Find where the given text appears and provide that cell's center as (X, Y) coordinate. 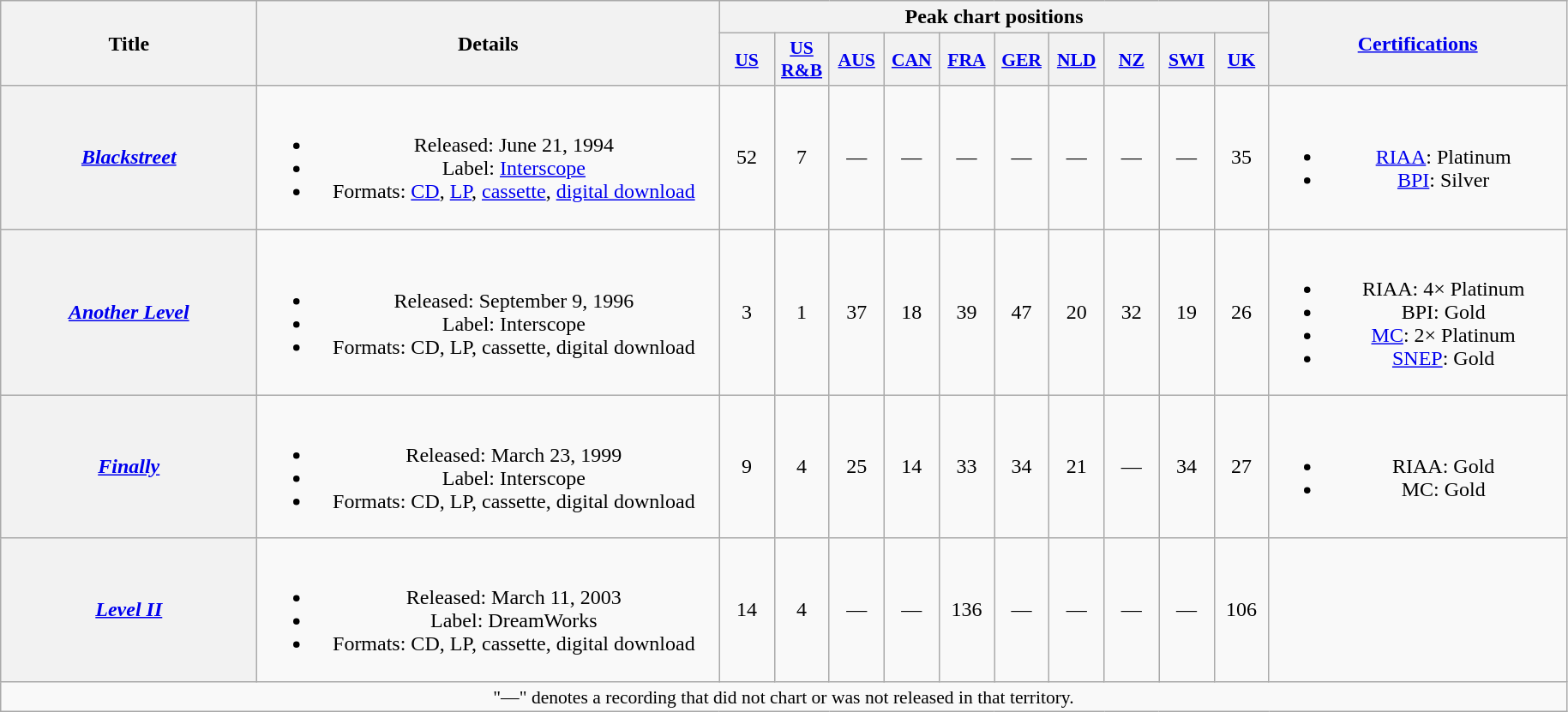
RIAA: GoldMC: Gold (1418, 466)
RIAA: PlatinumBPI: Silver (1418, 158)
GER (1022, 60)
Released: June 21, 1994Label: InterscopeFormats: CD, LP, cassette, digital download (489, 158)
UK (1241, 60)
"—" denotes a recording that did not chart or was not released in that territory. (784, 697)
47 (1022, 312)
Released: March 23, 1999Label: InterscopeFormats: CD, LP, cassette, digital download (489, 466)
106 (1241, 610)
CAN (911, 60)
Another Level (129, 312)
18 (911, 312)
AUS (856, 60)
SWI (1187, 60)
136 (966, 610)
1 (802, 312)
Finally (129, 466)
20 (1077, 312)
Level II (129, 610)
39 (966, 312)
USR&B (802, 60)
27 (1241, 466)
US (747, 60)
25 (856, 466)
Released: March 11, 2003Label: DreamWorksFormats: CD, LP, cassette, digital download (489, 610)
NZ (1132, 60)
Blackstreet (129, 158)
26 (1241, 312)
37 (856, 312)
33 (966, 466)
3 (747, 312)
35 (1241, 158)
Released: September 9, 1996Label: InterscopeFormats: CD, LP, cassette, digital download (489, 312)
NLD (1077, 60)
21 (1077, 466)
32 (1132, 312)
FRA (966, 60)
RIAA: 4× PlatinumBPI: GoldMC: 2× PlatinumSNEP: Gold (1418, 312)
Details (489, 43)
19 (1187, 312)
7 (802, 158)
Certifications (1418, 43)
9 (747, 466)
52 (747, 158)
Title (129, 43)
Peak chart positions (994, 17)
